Provide the [X, Y] coordinate of the cell's center where the given text is located.  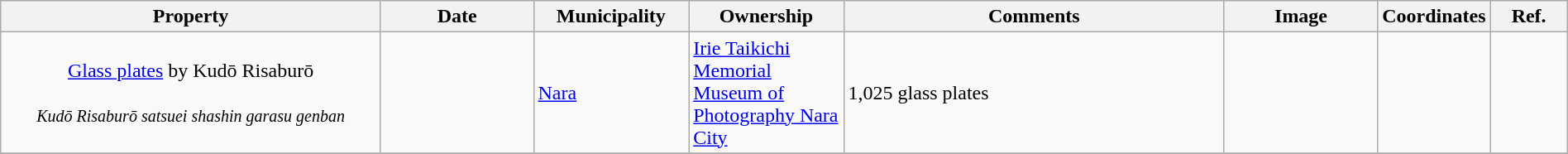
Comments [1034, 17]
Property [191, 17]
Date [457, 17]
Municipality [611, 17]
1,025 glass plates [1034, 93]
Ref. [1528, 17]
Irie Taikichi Memorial Museum of Photography Nara City [766, 93]
Nara [611, 93]
Ownership [766, 17]
Image [1300, 17]
Glass plates by Kudō RisaburōKudō Risaburō satsuei shashin garasu genban [191, 93]
Coordinates [1434, 17]
